Capture the cell that displays the provided text and extract its [x, y] central coordinate. 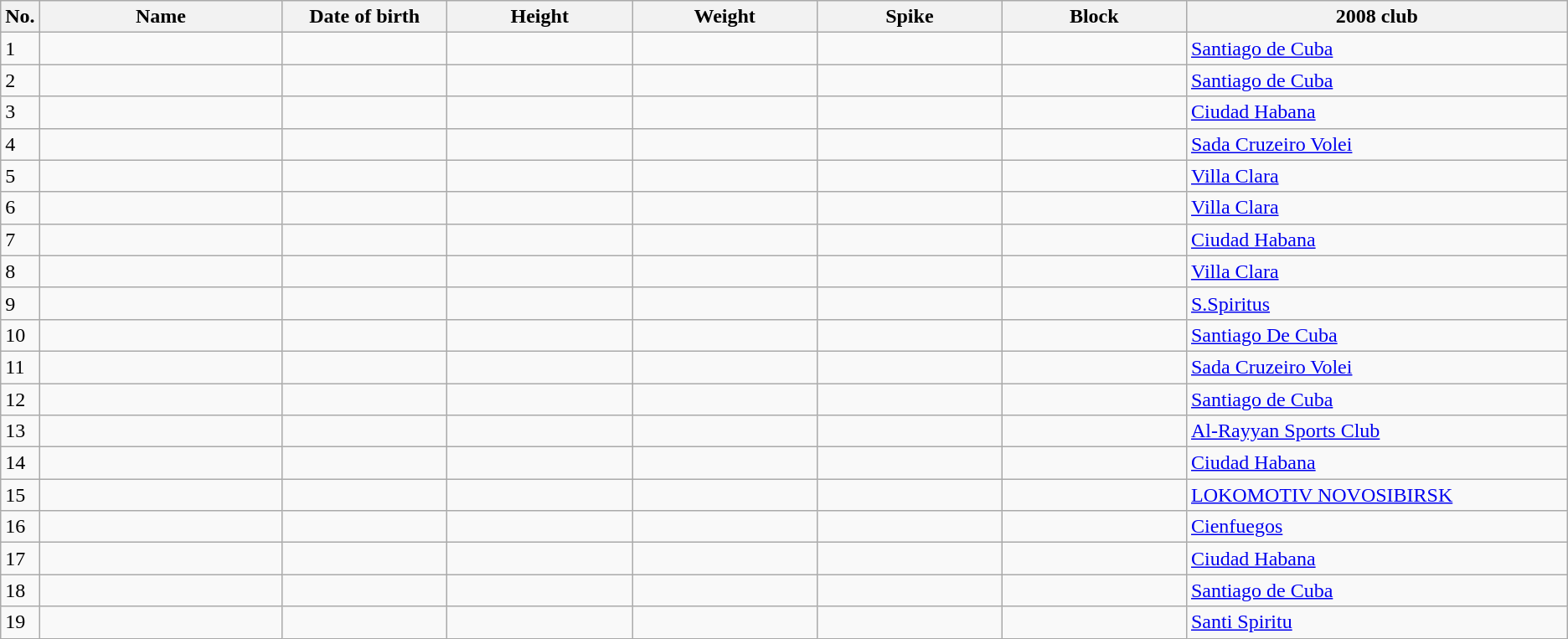
7 [20, 240]
Santi Spiritu [1377, 622]
4 [20, 144]
14 [20, 463]
12 [20, 399]
8 [20, 271]
Cienfuegos [1377, 527]
11 [20, 367]
15 [20, 495]
1 [20, 49]
6 [20, 208]
Block [1094, 17]
13 [20, 431]
Date of birth [365, 17]
9 [20, 303]
5 [20, 176]
16 [20, 527]
Spike [910, 17]
10 [20, 335]
17 [20, 559]
Name [161, 17]
19 [20, 622]
2 [20, 80]
S.Spiritus [1377, 303]
No. [20, 17]
Santiago De Cuba [1377, 335]
Al-Rayyan Sports Club [1377, 431]
2008 club [1377, 17]
LOKOMOTIV NOVOSIBIRSK [1377, 495]
Weight [725, 17]
18 [20, 590]
3 [20, 112]
Height [539, 17]
